Detect which cell encompasses the target text, then output its (x, y) center coordinate. 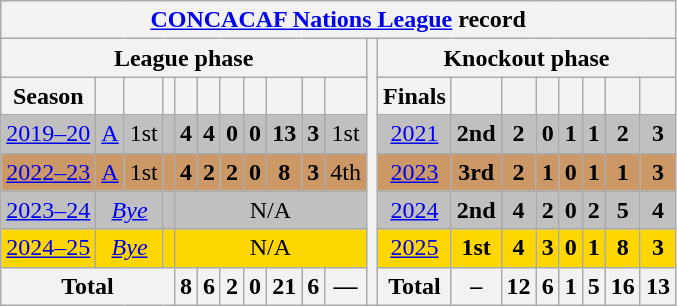
12 (518, 286)
Finals (415, 96)
2024 (415, 210)
2023–24 (48, 210)
2025 (415, 248)
3rd (476, 172)
2023 (415, 172)
– (476, 286)
4th (346, 172)
16 (622, 286)
21 (284, 286)
2021 (415, 134)
Knockout phase (527, 58)
2022–23 (48, 172)
— (346, 286)
2019–20 (48, 134)
2024–25 (48, 248)
League phase (184, 58)
Season (48, 96)
CONCACAF Nations League record (338, 20)
